Detect which cell encompasses the target text, then output its [X, Y] center coordinate. 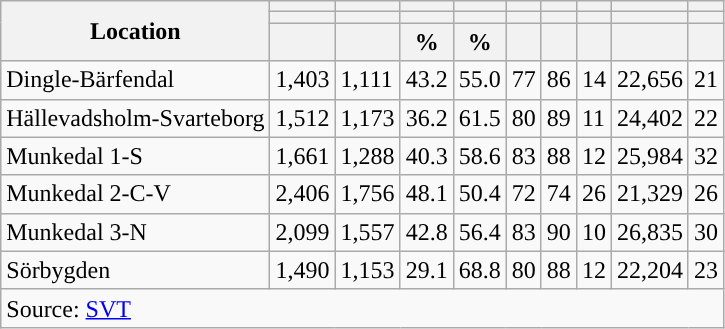
1,661 [302, 156]
22,204 [650, 270]
1,557 [368, 232]
Hällevadsholm-Svarteborg [136, 118]
10 [594, 232]
Location [136, 31]
Dingle-Bärfendal [136, 80]
23 [706, 270]
22 [706, 118]
68.8 [480, 270]
30 [706, 232]
1,288 [368, 156]
2,099 [302, 232]
1,490 [302, 270]
40.3 [426, 156]
86 [558, 80]
22,656 [650, 80]
90 [558, 232]
58.6 [480, 156]
1,153 [368, 270]
Munkedal 2-C-V [136, 194]
50.4 [480, 194]
61.5 [480, 118]
26,835 [650, 232]
1,111 [368, 80]
14 [594, 80]
48.1 [426, 194]
Sörbygden [136, 270]
36.2 [426, 118]
43.2 [426, 80]
Munkedal 3-N [136, 232]
Source: SVT [362, 308]
42.8 [426, 232]
21,329 [650, 194]
25,984 [650, 156]
72 [524, 194]
11 [594, 118]
1,756 [368, 194]
1,403 [302, 80]
Munkedal 1-S [136, 156]
29.1 [426, 270]
24,402 [650, 118]
77 [524, 80]
55.0 [480, 80]
89 [558, 118]
74 [558, 194]
56.4 [480, 232]
2,406 [302, 194]
21 [706, 80]
1,512 [302, 118]
1,173 [368, 118]
32 [706, 156]
